Pinpoint the cell where the given text exists, returning its [x, y] midpoint coordinate. 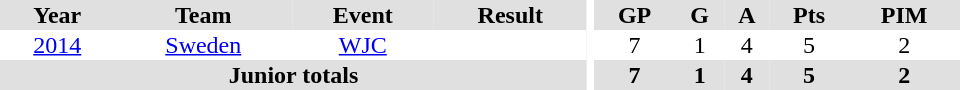
G [700, 15]
2014 [58, 45]
Event [363, 15]
GP [635, 15]
Year [58, 15]
A [747, 15]
PIM [904, 15]
Result [511, 15]
WJC [363, 45]
Junior totals [294, 75]
Pts [810, 15]
Team [204, 15]
Sweden [204, 45]
